From the cell containing the given text, extract its center point as [x, y] coordinate. 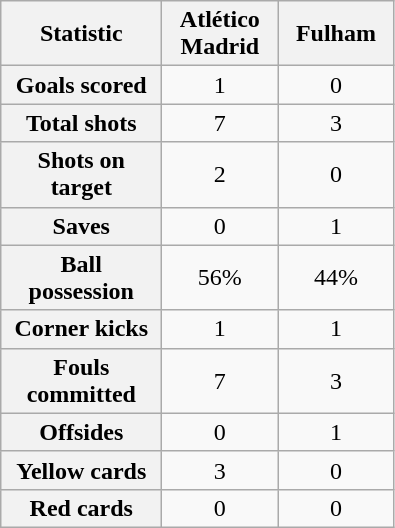
Goals scored [82, 85]
Yellow cards [82, 470]
Offsides [82, 432]
44% [336, 278]
Ball possession [82, 278]
Total shots [82, 123]
Corner kicks [82, 329]
Fulham [336, 34]
Fouls committed [82, 380]
Red cards [82, 508]
56% [220, 278]
Shots on target [82, 174]
Atlético Madrid [220, 34]
Saves [82, 226]
Statistic [82, 34]
2 [220, 174]
